Locate the cell with the specified text and output its (x, y) center coordinate. 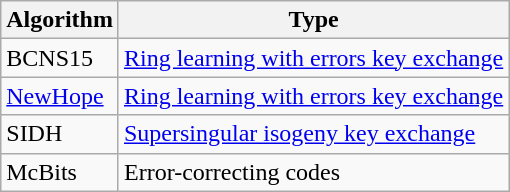
Type (313, 20)
Algorithm (60, 20)
Error-correcting codes (313, 172)
NewHope (60, 96)
Supersingular isogeny key exchange (313, 134)
BCNS15 (60, 58)
SIDH (60, 134)
McBits (60, 172)
